Return (X, Y) of the center of cell containing provided text 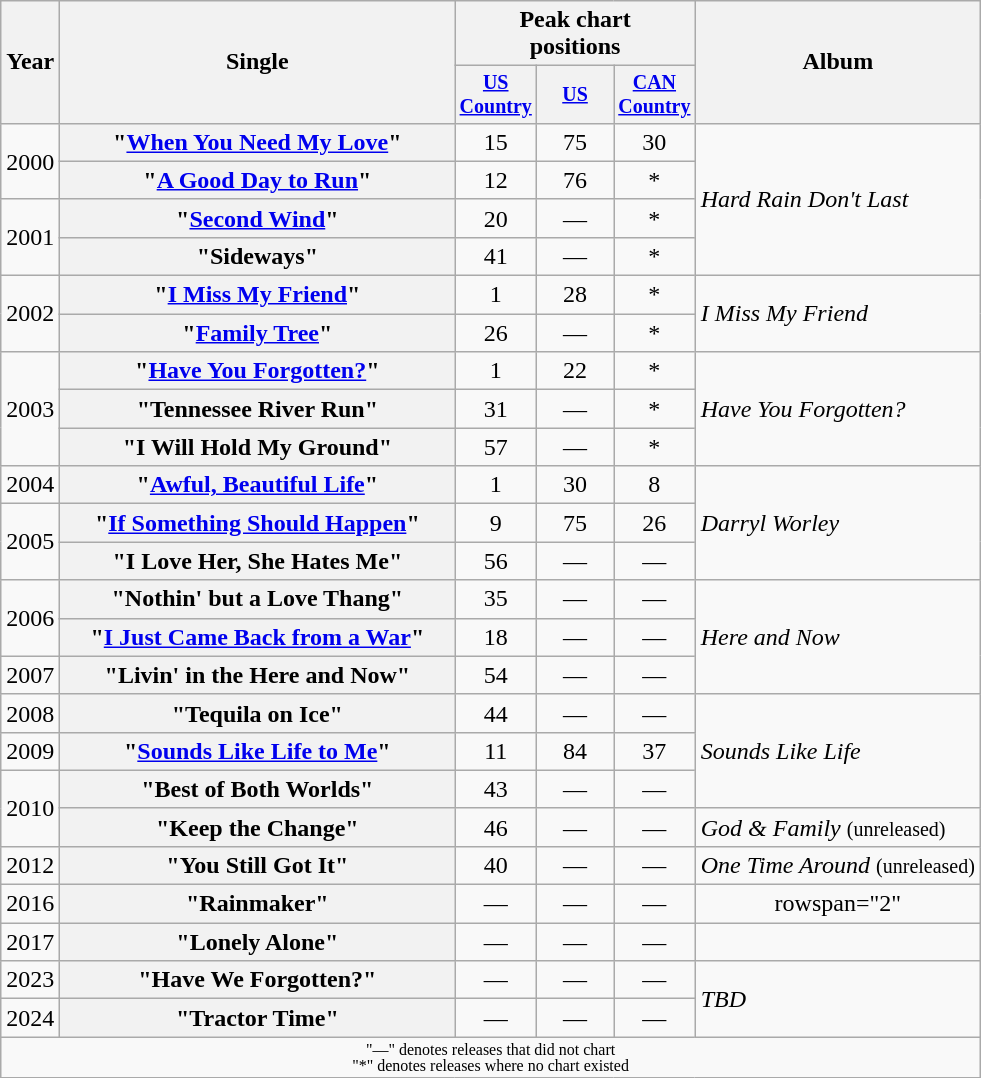
Hard Rain Don't Last (838, 199)
"Nothin' but a Love Thang" (258, 599)
Sounds Like Life (838, 751)
"Keep the Change" (258, 827)
2007 (30, 675)
40 (496, 865)
2000 (30, 161)
Album (838, 62)
"Awful, Beautiful Life" (258, 485)
12 (496, 180)
20 (496, 218)
2006 (30, 618)
US (576, 94)
2008 (30, 713)
2012 (30, 865)
"If Something Should Happen" (258, 523)
8 (655, 485)
43 (496, 789)
Peak chartpositions (575, 34)
"Lonely Alone" (258, 942)
2004 (30, 485)
"—" denotes releases that did not chart"*" denotes releases where no chart existed (491, 1058)
One Time Around (unreleased) (838, 865)
54 (496, 675)
Here and Now (838, 637)
46 (496, 827)
Year (30, 62)
"Tractor Time" (258, 1018)
"I Just Came Back from a War" (258, 637)
"Have You Forgotten?" (258, 371)
35 (496, 599)
"You Still Got It" (258, 865)
US Country (496, 94)
I Miss My Friend (838, 314)
44 (496, 713)
"Rainmaker" (258, 904)
"A Good Day to Run" (258, 180)
57 (496, 447)
TBD (838, 999)
37 (655, 751)
22 (576, 371)
2017 (30, 942)
2003 (30, 409)
"I Love Her, She Hates Me" (258, 561)
"Tennessee River Run" (258, 409)
2009 (30, 751)
11 (496, 751)
"Have We Forgotten?" (258, 980)
"Sideways" (258, 256)
"Sounds Like Life to Me" (258, 751)
"I Miss My Friend" (258, 295)
Darryl Worley (838, 523)
"I Will Hold My Ground" (258, 447)
"When You Need My Love" (258, 142)
2010 (30, 808)
18 (496, 637)
28 (576, 295)
"Tequila on Ice" (258, 713)
15 (496, 142)
"Family Tree" (258, 333)
God & Family (unreleased) (838, 827)
"Best of Both Worlds" (258, 789)
2016 (30, 904)
31 (496, 409)
Have You Forgotten? (838, 409)
2001 (30, 237)
2002 (30, 314)
rowspan="2" (838, 904)
"Second Wind" (258, 218)
76 (576, 180)
9 (496, 523)
2005 (30, 542)
2024 (30, 1018)
2023 (30, 980)
"Livin' in the Here and Now" (258, 675)
41 (496, 256)
84 (576, 751)
56 (496, 561)
Single (258, 62)
CANCountry (655, 94)
